Scan for the cell matching the given text and deliver its (X, Y) coordinate at center. 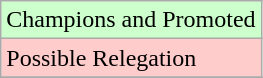
Possible Relegation (131, 58)
Champions and Promoted (131, 20)
